Find where the given text appears and provide that cell's center as [x, y] coordinate. 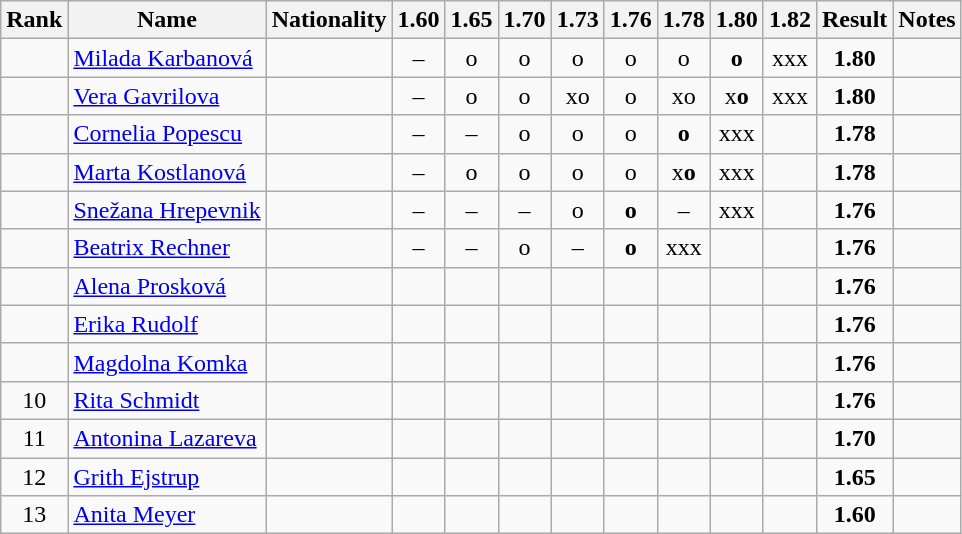
Rita Schmidt [167, 400]
Name [167, 20]
10 [34, 400]
Snežana Hrepevnik [167, 210]
1.73 [578, 20]
Marta Kostlanová [167, 172]
Milada Karbanová [167, 58]
Antonina Lazareva [167, 438]
Anita Meyer [167, 515]
Alena Prosková [167, 286]
Vera Gavrilova [167, 96]
13 [34, 515]
Magdolna Komka [167, 362]
Result [854, 20]
Rank [34, 20]
Erika Rudolf [167, 324]
Notes [927, 20]
Beatrix Rechner [167, 248]
Cornelia Popescu [167, 134]
1.82 [790, 20]
11 [34, 438]
Nationality [329, 20]
Grith Ejstrup [167, 477]
12 [34, 477]
